Locate the cell with the specified text and output its [x, y] center coordinate. 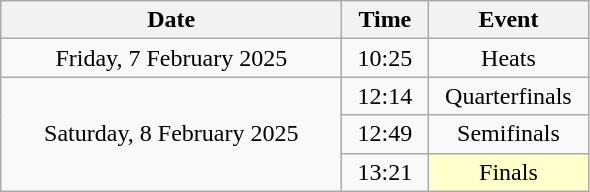
Semifinals [508, 134]
Saturday, 8 February 2025 [172, 134]
12:14 [385, 96]
13:21 [385, 172]
Time [385, 20]
Event [508, 20]
Date [172, 20]
Friday, 7 February 2025 [172, 58]
Finals [508, 172]
10:25 [385, 58]
12:49 [385, 134]
Quarterfinals [508, 96]
Heats [508, 58]
